From the cell containing the given text, extract its center point as (x, y) coordinate. 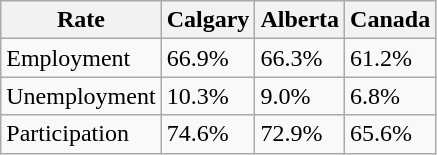
65.6% (390, 134)
Calgary (208, 20)
6.8% (390, 96)
66.9% (208, 58)
Canada (390, 20)
Alberta (300, 20)
10.3% (208, 96)
Participation (81, 134)
Unemployment (81, 96)
61.2% (390, 58)
72.9% (300, 134)
74.6% (208, 134)
Rate (81, 20)
9.0% (300, 96)
66.3% (300, 58)
Employment (81, 58)
